Return the [X, Y] coordinate for the center point of the cell that contains the specified text.  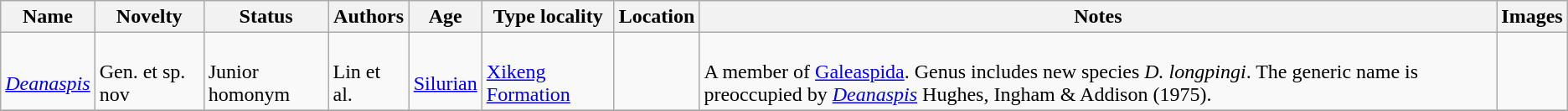
Type locality [548, 17]
Deanaspis [48, 71]
Name [48, 17]
Status [266, 17]
Lin et al. [369, 71]
Gen. et sp. nov [149, 71]
Novelty [149, 17]
Authors [369, 17]
A member of Galeaspida. Genus includes new species D. longpingi. The generic name is preoccupied by Deanaspis Hughes, Ingham & Addison (1975). [1098, 71]
Junior homonym [266, 71]
Silurian [446, 71]
Age [446, 17]
Notes [1098, 17]
Images [1532, 17]
Location [657, 17]
Xikeng Formation [548, 71]
